Detect which cell encompasses the target text, then output its (x, y) center coordinate. 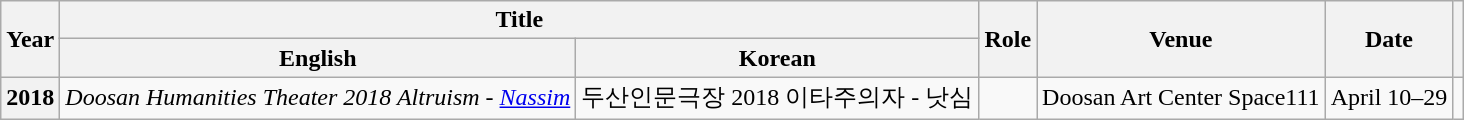
두산인문극장 2018 이타주의자 - 낫심 (778, 98)
Venue (1182, 39)
April 10–29 (1389, 98)
English (318, 58)
Year (30, 39)
2018 (30, 98)
Korean (778, 58)
Role (1008, 39)
Title (520, 20)
Doosan Humanities Theater 2018 Altruism - Nassim (318, 98)
Date (1389, 39)
Doosan Art Center Space111 (1182, 98)
